Identify which cell holds the provided text, then report its (x, y) central coordinate. 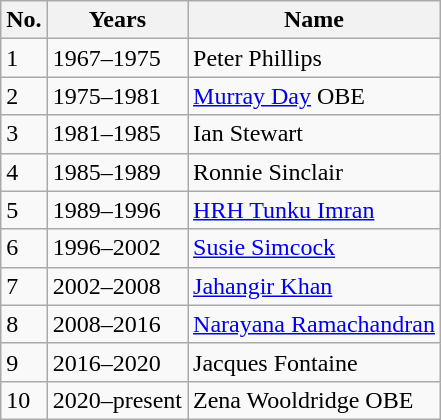
6 (24, 248)
8 (24, 324)
Name (314, 20)
10 (24, 400)
Jahangir Khan (314, 286)
Susie Simcock (314, 248)
3 (24, 134)
9 (24, 362)
1985–1989 (117, 172)
Zena Wooldridge OBE (314, 400)
Peter Phillips (314, 58)
1 (24, 58)
2002–2008 (117, 286)
1981–1985 (117, 134)
5 (24, 210)
2020–present (117, 400)
2 (24, 96)
Narayana Ramachandran (314, 324)
1967–1975 (117, 58)
4 (24, 172)
HRH Tunku Imran (314, 210)
2016–2020 (117, 362)
Ronnie Sinclair (314, 172)
7 (24, 286)
2008–2016 (117, 324)
Ian Stewart (314, 134)
1989–1996 (117, 210)
1975–1981 (117, 96)
1996–2002 (117, 248)
Years (117, 20)
Murray Day OBE (314, 96)
Jacques Fontaine (314, 362)
No. (24, 20)
